Locate the cell with the specified text and output its [x, y] center coordinate. 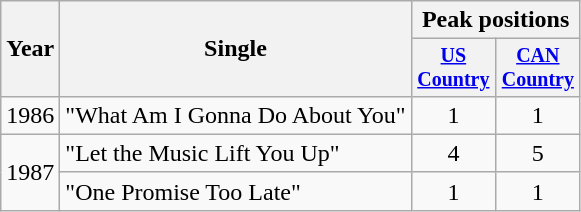
Peak positions [496, 20]
Year [30, 49]
CAN Country [538, 68]
US Country [453, 68]
"Let the Music Lift You Up" [236, 153]
5 [538, 153]
1986 [30, 115]
"What Am I Gonna Do About You" [236, 115]
"One Promise Too Late" [236, 191]
4 [453, 153]
Single [236, 49]
1987 [30, 172]
